Capture the cell that displays the provided text and extract its [x, y] central coordinate. 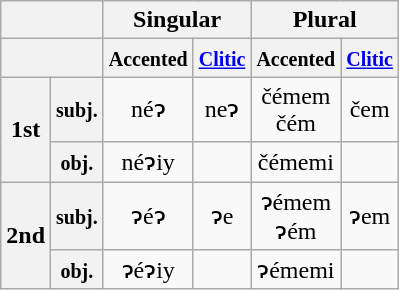
ɂéɂ [148, 216]
čémemi [296, 162]
Plural [325, 20]
néɂ [148, 110]
čem [370, 110]
ɂémem ɂém [296, 216]
neɂ [222, 110]
ɂem [370, 216]
ɂémemi [296, 270]
2nd [26, 236]
čémem čém [296, 110]
ɂéɂiy [148, 270]
ɂe [222, 216]
Singular [177, 20]
1st [26, 130]
néɂiy [148, 162]
